Find where the given text appears and provide that cell's center as (x, y) coordinate. 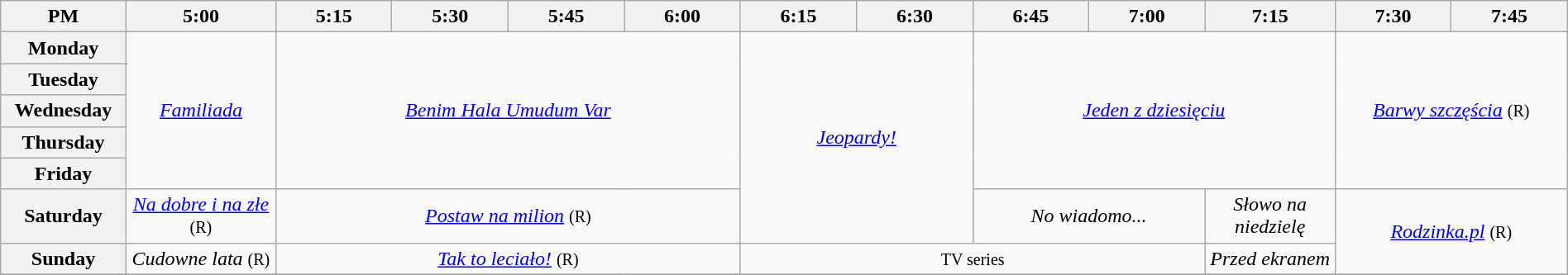
Benim Hala Umudum Var (509, 111)
TV series (973, 258)
7:15 (1270, 17)
6:45 (1030, 17)
Friday (64, 173)
Familiada (200, 111)
Cudowne lata (R) (200, 258)
Słowo na niedzielę (1270, 216)
Monday (64, 48)
Thursday (64, 142)
Na dobre i na złe (R) (200, 216)
Barwy szczęścia (R) (1451, 111)
Jeden z dziesięciu (1154, 111)
Tak to leciało! (R) (509, 258)
7:30 (1393, 17)
Tuesday (64, 79)
Postaw na milion (R) (509, 216)
Saturday (64, 216)
Przed ekranem (1270, 258)
6:00 (682, 17)
5:45 (566, 17)
6:15 (798, 17)
PM (64, 17)
Rodzinka.pl (R) (1451, 231)
7:45 (1510, 17)
Jeopardy! (857, 137)
No wiadomo... (1088, 216)
5:15 (334, 17)
7:00 (1147, 17)
5:30 (450, 17)
5:00 (200, 17)
6:30 (915, 17)
Sunday (64, 258)
Wednesday (64, 111)
